Search for the cell housing the specified text and yield its (x, y) center coordinate. 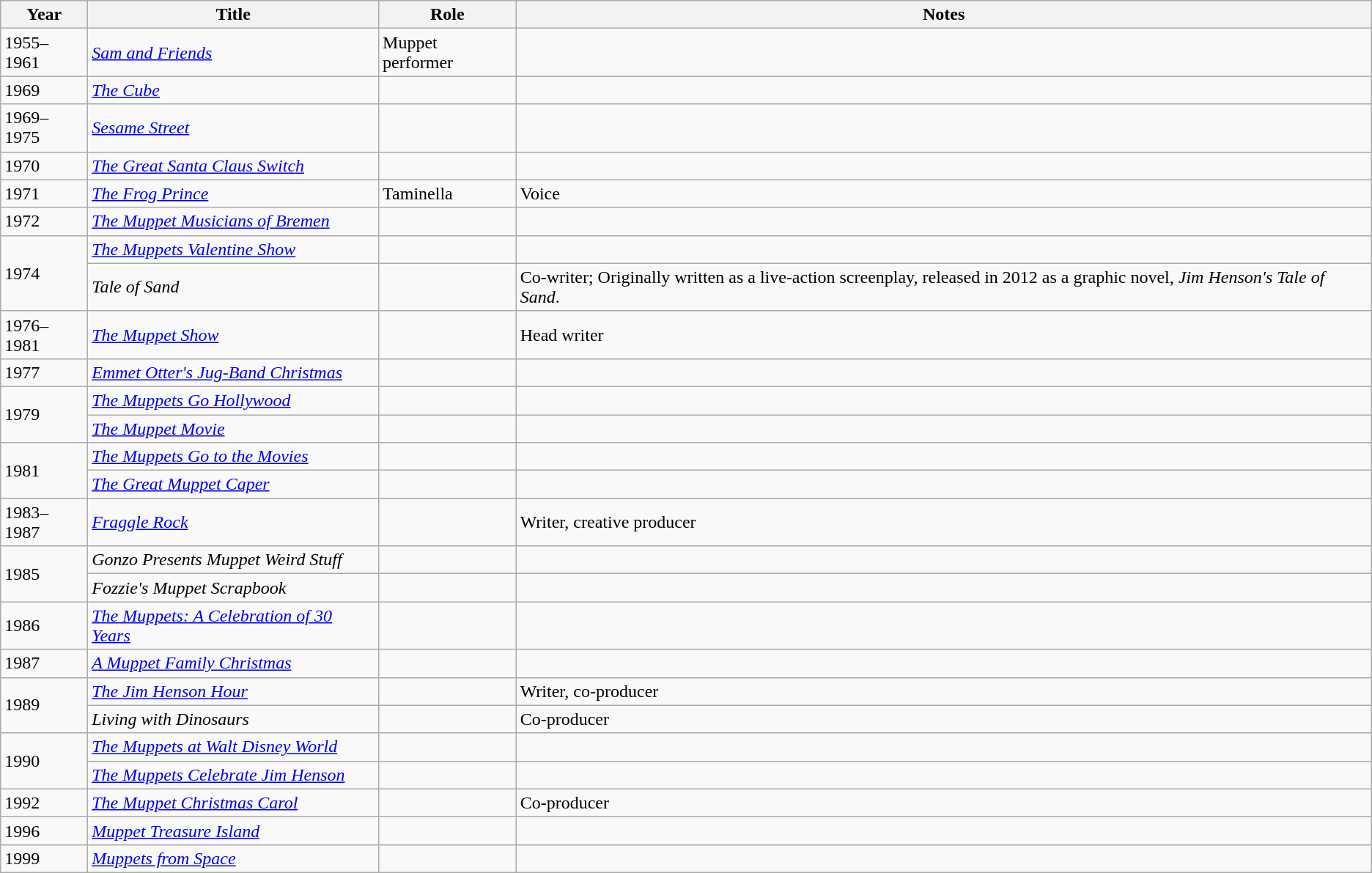
A Muppet Family Christmas (233, 663)
1974 (44, 273)
Writer, co-producer (944, 691)
Writer, creative producer (944, 522)
1969 (44, 90)
Living with Dinosaurs (233, 719)
1955–1961 (44, 53)
Gonzo Presents Muppet Weird Stuff (233, 560)
Muppets from Space (233, 858)
Taminella (448, 194)
The Muppets Go to the Movies (233, 457)
1981 (44, 471)
Voice (944, 194)
The Muppets Celebrate Jim Henson (233, 775)
The Great Muppet Caper (233, 485)
The Muppet Christmas Carol (233, 803)
Co-writer; Originally written as a live-action screenplay, released in 2012 as a graphic novel, Jim Henson's Tale of Sand. (944, 287)
1990 (44, 761)
Head writer (944, 334)
Title (233, 15)
The Great Santa Claus Switch (233, 166)
1972 (44, 221)
1976–1981 (44, 334)
Fozzie's Muppet Scrapbook (233, 588)
1987 (44, 663)
1983–1987 (44, 522)
Tale of Sand (233, 287)
Emmet Otter's Jug-Band Christmas (233, 372)
Sam and Friends (233, 53)
The Muppet Movie (233, 429)
1986 (44, 626)
1999 (44, 858)
1971 (44, 194)
Notes (944, 15)
The Muppets: A Celebration of 30 Years (233, 626)
The Jim Henson Hour (233, 691)
Muppet performer (448, 53)
Fraggle Rock (233, 522)
1992 (44, 803)
Role (448, 15)
The Frog Prince (233, 194)
1985 (44, 574)
1977 (44, 372)
The Muppets Go Hollywood (233, 400)
The Cube (233, 90)
Year (44, 15)
Sesame Street (233, 128)
1989 (44, 705)
1979 (44, 414)
The Muppets at Walt Disney World (233, 747)
The Muppet Musicians of Bremen (233, 221)
Muppet Treasure Island (233, 830)
1970 (44, 166)
The Muppet Show (233, 334)
The Muppets Valentine Show (233, 249)
1969–1975 (44, 128)
1996 (44, 830)
